Extract the (x, y) coordinate from the center of the cell holding the provided text.  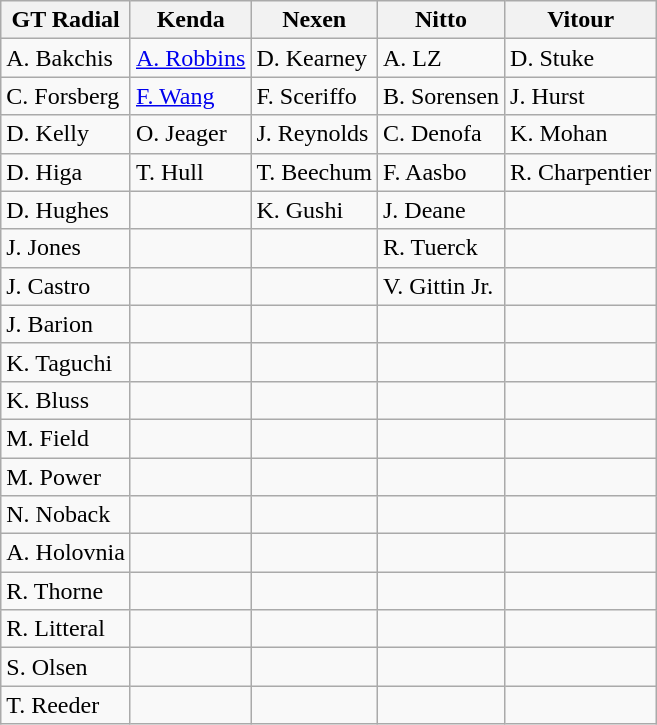
K. Taguchi (66, 362)
R. Tuerck (440, 248)
D. Stuke (581, 58)
K. Bluss (66, 400)
GT Radial (66, 20)
Nitto (440, 20)
J. Hurst (581, 96)
C. Denofa (440, 134)
F. Wang (190, 96)
T. Reeder (66, 705)
J. Castro (66, 286)
T. Beechum (314, 172)
K. Mohan (581, 134)
B. Sorensen (440, 96)
Vitour (581, 20)
K. Gushi (314, 210)
F. Sceriffo (314, 96)
T. Hull (190, 172)
A. Robbins (190, 58)
V. Gittin Jr. (440, 286)
A. Holovnia (66, 553)
J. Jones (66, 248)
J. Barion (66, 324)
A. Bakchis (66, 58)
S. Olsen (66, 667)
R. Thorne (66, 591)
J. Deane (440, 210)
F. Aasbo (440, 172)
N. Noback (66, 515)
D. Kelly (66, 134)
M. Field (66, 438)
Kenda (190, 20)
R. Litteral (66, 629)
C. Forsberg (66, 96)
Nexen (314, 20)
R. Charpentier (581, 172)
D. Kearney (314, 58)
J. Reynolds (314, 134)
D. Higa (66, 172)
O. Jeager (190, 134)
A. LZ (440, 58)
M. Power (66, 477)
D. Hughes (66, 210)
